Return the [X, Y] coordinate for the center point of the cell that contains the specified text.  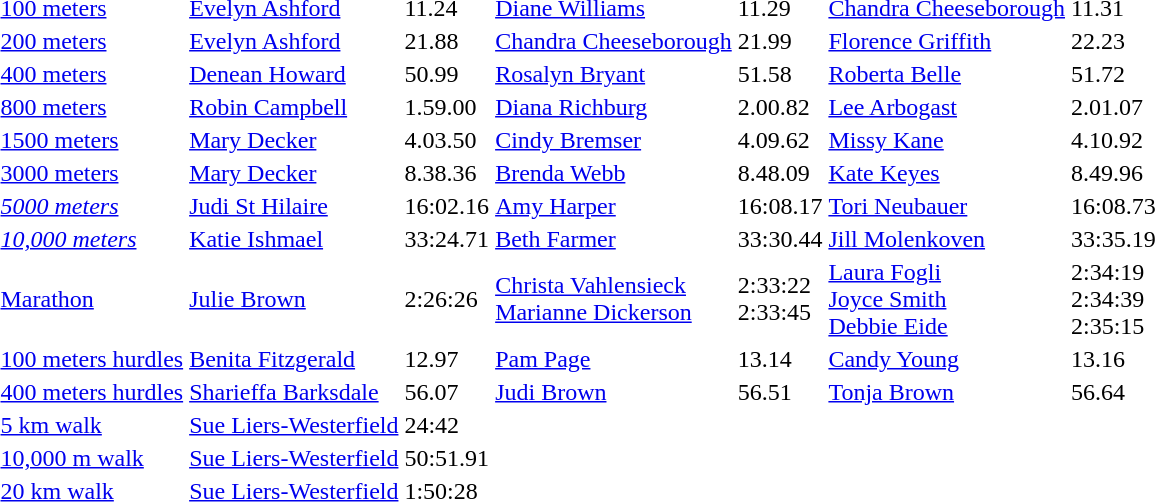
2.00.82 [780, 107]
Rosalyn Bryant [614, 74]
8.48.09 [780, 173]
4.03.50 [447, 140]
2:26:26 [447, 299]
Christa Vahlensieck Marianne Dickerson [614, 299]
Beth Farmer [614, 239]
12.97 [447, 359]
Missy Kane [947, 140]
Chandra Cheeseborough [614, 41]
Benita Fitzgerald [294, 359]
56.07 [447, 392]
Jill Molenkoven [947, 239]
Robin Campbell [294, 107]
24:42 [447, 425]
21.88 [447, 41]
Cindy Bremser [614, 140]
2:33:222:33:45 [780, 299]
8.38.36 [447, 173]
21.99 [780, 41]
4.09.62 [780, 140]
Lee Arbogast [947, 107]
Tori Neubauer [947, 206]
33:24.71 [447, 239]
16:08.17 [780, 206]
Brenda Webb [614, 173]
33:30.44 [780, 239]
Roberta Belle [947, 74]
Tonja Brown [947, 392]
Candy Young [947, 359]
Diana Richburg [614, 107]
Pam Page [614, 359]
50.99 [447, 74]
16:02.16 [447, 206]
1.59.00 [447, 107]
50:51.91 [447, 458]
Evelyn Ashford [294, 41]
13.14 [780, 359]
56.51 [780, 392]
Kate Keyes [947, 173]
Amy Harper [614, 206]
Katie Ishmael [294, 239]
Florence Griffith [947, 41]
51.58 [780, 74]
Judi Brown [614, 392]
Sharieffa Barksdale [294, 392]
Laura Fogli Joyce Smith Debbie Eide [947, 299]
Judi St Hilaire [294, 206]
Denean Howard [294, 74]
Julie Brown [294, 299]
